For the text-containing cell, return its midpoint in [X, Y] coordinate format. 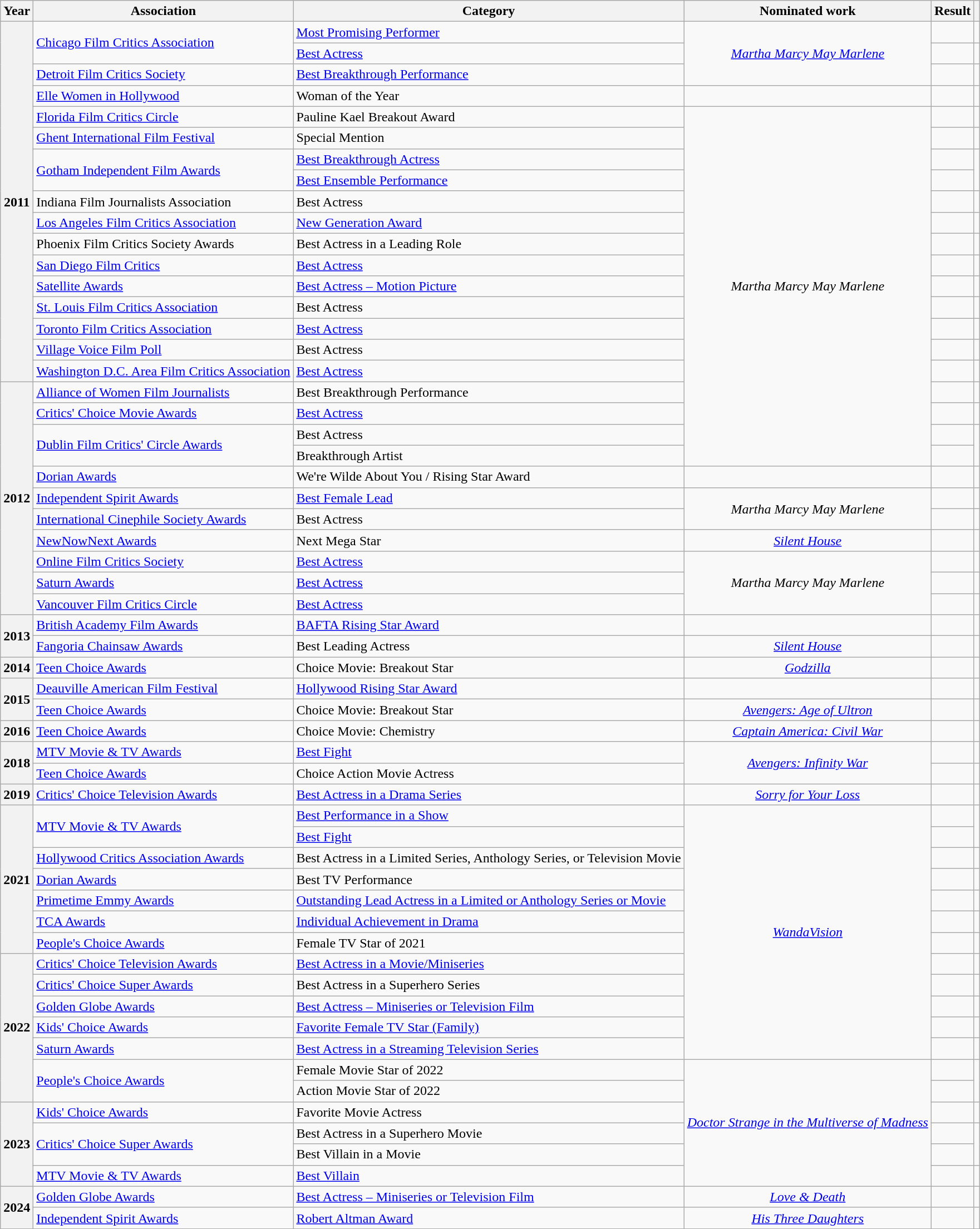
Result [952, 11]
Captain America: Civil War [807, 731]
Best Actress in a Superhero Series [489, 985]
Best Performance in a Show [489, 816]
Elle Women in Hollywood [164, 96]
Vancouver Film Critics Circle [164, 604]
Florida Film Critics Circle [164, 117]
Choice Action Movie Actress [489, 773]
Alliance of Women Film Journalists [164, 392]
2018 [17, 763]
2016 [17, 731]
Next Mega Star [489, 540]
Nominated work [807, 11]
British Academy Film Awards [164, 625]
Critics' Choice Movie Awards [164, 413]
Best Actress in a Streaming Television Series [489, 1049]
Best Ensemble Performance [489, 180]
Avengers: Infinity War [807, 763]
Favorite Female TV Star (Family) [489, 1028]
Deauville American Film Festival [164, 689]
Choice Movie: Chemistry [489, 731]
2011 [17, 201]
Action Movie Star of 2022 [489, 1091]
BAFTA Rising Star Award [489, 625]
Hollywood Critics Association Awards [164, 858]
2015 [17, 699]
Hollywood Rising Star Award [489, 689]
San Diego Film Critics [164, 265]
Woman of the Year [489, 96]
Best Actress in a Leading Role [489, 244]
Female Movie Star of 2022 [489, 1070]
Best Leading Actress [489, 646]
2022 [17, 1028]
TCA Awards [164, 921]
Best Actress in a Limited Series, Anthology Series, or Television Movie [489, 858]
His Three Daughters [807, 1218]
Indiana Film Journalists Association [164, 201]
Los Angeles Film Critics Association [164, 223]
Fangoria Chainsaw Awards [164, 646]
2012 [17, 498]
WandaVision [807, 932]
Godzilla [807, 668]
Category [489, 11]
2024 [17, 1207]
Year [17, 11]
Association [164, 11]
Female TV Star of 2021 [489, 943]
NewNowNext Awards [164, 540]
Love & Death [807, 1197]
Gotham Independent Film Awards [164, 170]
2013 [17, 636]
Robert Altman Award [489, 1218]
Toronto Film Critics Association [164, 329]
Best Actress in a Movie/Miniseries [489, 964]
New Generation Award [489, 223]
Primetime Emmy Awards [164, 900]
Phoenix Film Critics Society Awards [164, 244]
2021 [17, 879]
Favorite Movie Actress [489, 1112]
Ghent International Film Festival [164, 138]
Pauline Kael Breakout Award [489, 117]
Best Villain in a Movie [489, 1154]
Sorry for Your Loss [807, 794]
Best TV Performance [489, 879]
Breakthrough Artist [489, 456]
Online Film Critics Society [164, 561]
Best Actress in a Drama Series [489, 794]
Best Breakthrough Actress [489, 159]
Chicago Film Critics Association [164, 43]
2023 [17, 1144]
Village Voice Film Poll [164, 350]
Washington D.C. Area Film Critics Association [164, 371]
Outstanding Lead Actress in a Limited or Anthology Series or Movie [489, 900]
Dublin Film Critics' Circle Awards [164, 445]
2019 [17, 794]
Individual Achievement in Drama [489, 921]
Best Actress – Motion Picture [489, 287]
Best Actress in a Superhero Movie [489, 1133]
2014 [17, 668]
Best Female Lead [489, 498]
St. Louis Film Critics Association [164, 308]
We're Wilde About You / Rising Star Award [489, 477]
Most Promising Performer [489, 32]
Satellite Awards [164, 287]
Avengers: Age of Ultron [807, 710]
Best Villain [489, 1176]
International Cinephile Society Awards [164, 519]
Doctor Strange in the Multiverse of Madness [807, 1123]
Detroit Film Critics Society [164, 75]
Special Mention [489, 138]
